Return the (x, y) coordinate for the center point of the cell that contains the specified text.  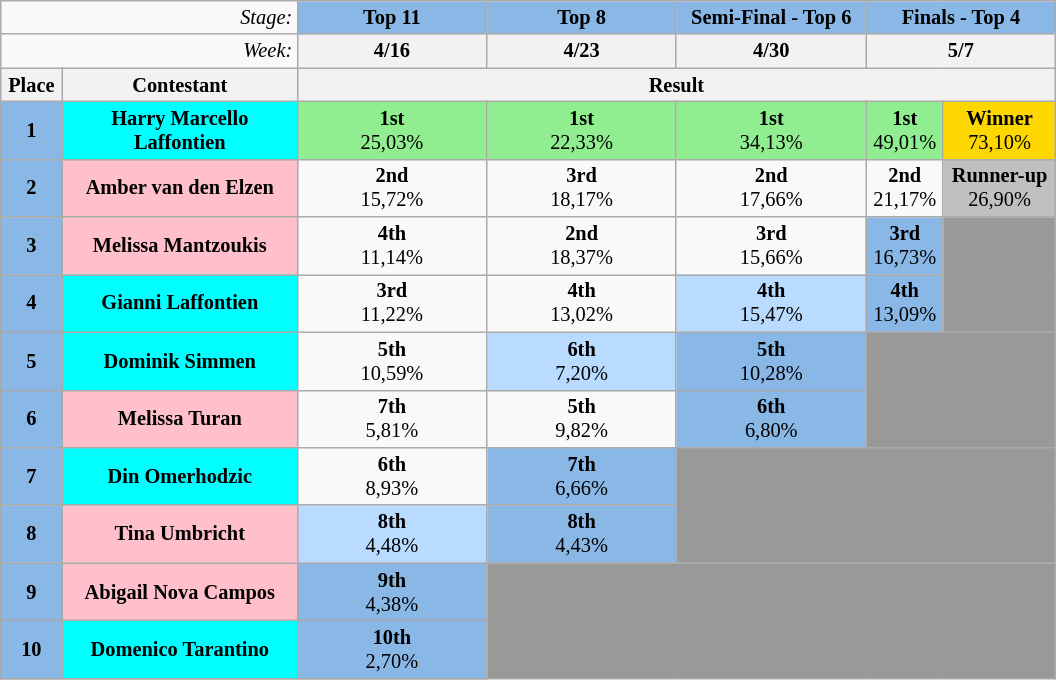
Runner-up26,90% (999, 188)
6th7,20% (582, 361)
4 (31, 303)
6th6,80% (771, 419)
5th10,59% (392, 361)
6 (31, 419)
Semi-Final - Top 6 (771, 17)
Domenico Tarantino (180, 649)
Top 11 (392, 17)
Abigail Nova Campos (180, 592)
Result (676, 85)
7th6,66% (582, 476)
Dominik Simmen (180, 361)
2nd21,17% (904, 188)
3 (31, 246)
4th11,14% (392, 246)
Winner73,10% (999, 130)
Week: (148, 51)
Melissa Turan (180, 419)
3rd18,17% (582, 188)
8th4,48% (392, 534)
1st22,33% (582, 130)
8 (31, 534)
4th13,02% (582, 303)
5 (31, 361)
3rd15,66% (771, 246)
Tina Umbricht (180, 534)
Top 8 (582, 17)
2nd17,66% (771, 188)
5/7 (961, 51)
4th15,47% (771, 303)
5th10,28% (771, 361)
1st34,13% (771, 130)
9 (31, 592)
1st25,03% (392, 130)
1 (31, 130)
5th9,82% (582, 419)
4/16 (392, 51)
Gianni Laffontien (180, 303)
3rd16,73% (904, 246)
4/30 (771, 51)
4/23 (582, 51)
10th2,70% (392, 649)
8th4,43% (582, 534)
10 (31, 649)
9th4,38% (392, 592)
3rd11,22% (392, 303)
7 (31, 476)
4th13,09% (904, 303)
Stage: (148, 17)
2 (31, 188)
Place (31, 85)
Harry Marcello Laffontien (180, 130)
Amber van den Elzen (180, 188)
2nd18,37% (582, 246)
Contestant (180, 85)
Din Omerhodzic (180, 476)
Melissa Mantzoukis (180, 246)
2nd15,72% (392, 188)
1st49,01% (904, 130)
6th8,93% (392, 476)
Finals - Top 4 (961, 17)
7th5,81% (392, 419)
